Locate the cell with the specified text and output its (X, Y) center coordinate. 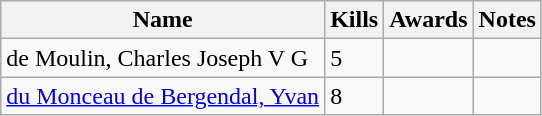
8 (354, 96)
du Monceau de Bergendal, Yvan (163, 96)
5 (354, 58)
Notes (507, 20)
de Moulin, Charles Joseph V G (163, 58)
Name (163, 20)
Kills (354, 20)
Awards (428, 20)
